Pinpoint the cell where the given text exists, returning its (X, Y) midpoint coordinate. 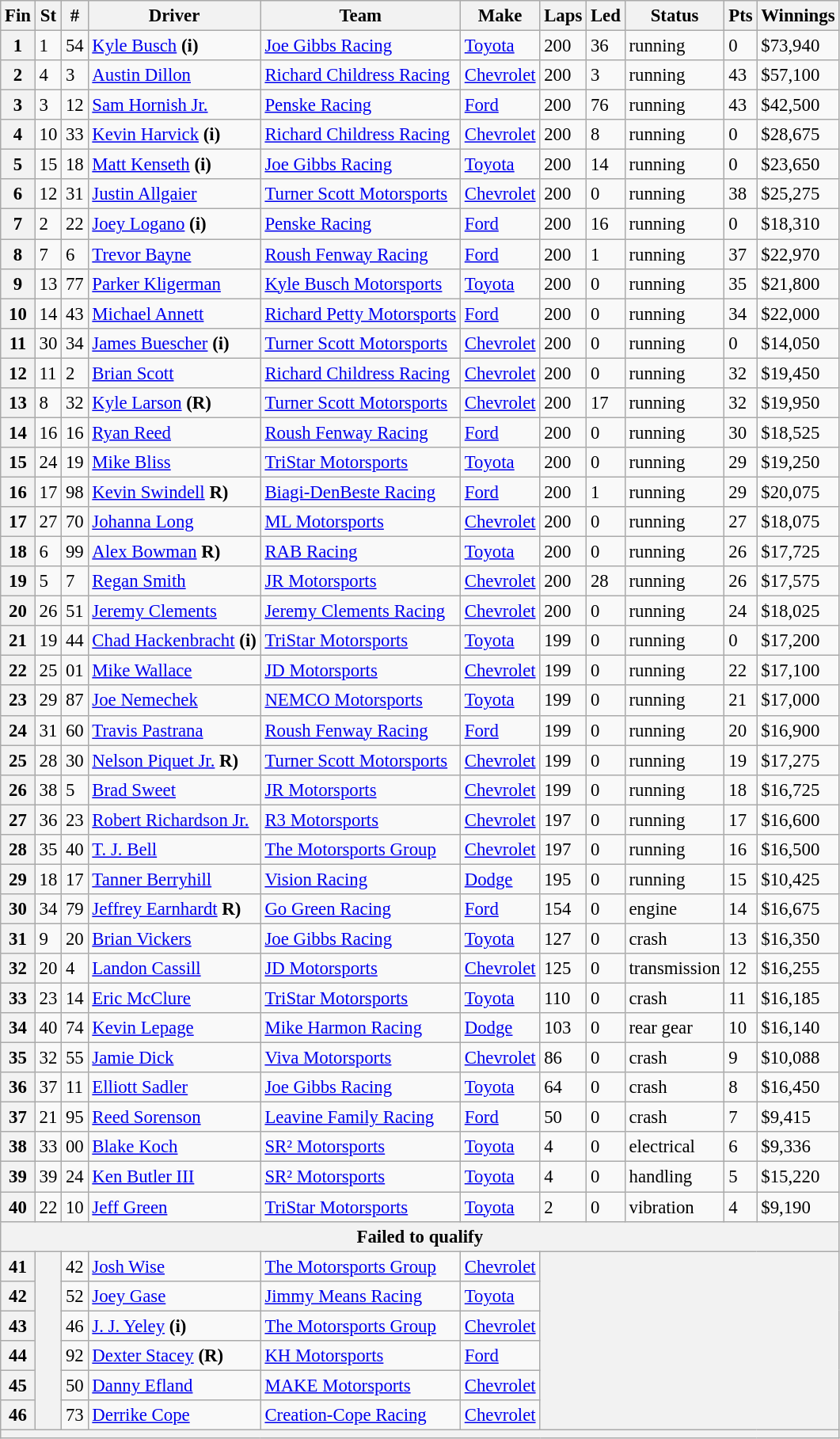
$16,675 (798, 909)
Jamie Dick (174, 1058)
$9,336 (798, 1148)
NEMCO Motorsports (360, 701)
Parker Kligerman (174, 284)
T. J. Bell (174, 850)
Brian Vickers (174, 938)
Austin Dillon (174, 75)
transmission (675, 969)
00 (74, 1148)
Mike Harmon Racing (360, 1028)
Dexter Stacey (R) (174, 1356)
$17,575 (798, 581)
Jeffrey Earnhardt R) (174, 909)
$10,088 (798, 1058)
$16,450 (798, 1087)
127 (564, 938)
$17,000 (798, 701)
KH Motorsports (360, 1356)
$16,500 (798, 850)
60 (74, 730)
$16,350 (798, 938)
Danny Efland (174, 1385)
Richard Petty Motorsports (360, 314)
R3 Motorsports (360, 820)
Reed Sorenson (174, 1117)
Ken Butler III (174, 1177)
$28,675 (798, 135)
$14,050 (798, 343)
Biagi-DenBeste Racing (360, 492)
$22,970 (798, 254)
rear gear (675, 1028)
154 (564, 909)
51 (74, 611)
01 (74, 671)
$57,100 (798, 75)
J. J. Yeley (i) (174, 1326)
54 (74, 46)
Elliott Sadler (174, 1087)
Jeff Green (174, 1207)
52 (74, 1296)
$20,075 (798, 492)
Go Green Racing (360, 909)
Blake Koch (174, 1148)
77 (74, 284)
$17,200 (798, 641)
$16,255 (798, 969)
76 (606, 105)
Tanner Berryhill (174, 879)
Mike Wallace (174, 671)
Kyle Busch Motorsports (360, 284)
92 (74, 1356)
$19,450 (798, 373)
Derrike Cope (174, 1415)
$73,940 (798, 46)
87 (74, 701)
Laps (564, 16)
95 (74, 1117)
Eric McClure (174, 999)
Mike Bliss (174, 463)
125 (564, 969)
70 (74, 522)
Joe Nemechek (174, 701)
Led (606, 16)
Winnings (798, 16)
195 (564, 879)
64 (564, 1087)
Fin (18, 16)
Kevin Harvick (i) (174, 135)
Josh Wise (174, 1266)
$18,525 (798, 432)
Kyle Busch (i) (174, 46)
St (48, 16)
Kevin Lepage (174, 1028)
Ryan Reed (174, 432)
Vision Racing (360, 879)
41 (18, 1266)
$23,650 (798, 165)
Kyle Larson (R) (174, 403)
99 (74, 552)
$18,310 (798, 224)
Driver (174, 16)
73 (74, 1415)
Matt Kenseth (i) (174, 165)
$15,220 (798, 1177)
$16,185 (798, 999)
engine (675, 909)
$19,950 (798, 403)
Regan Smith (174, 581)
103 (564, 1028)
$17,100 (798, 671)
$9,415 (798, 1117)
86 (564, 1058)
Justin Allgaier (174, 194)
RAB Racing (360, 552)
Nelson Piquet Jr. R) (174, 760)
74 (74, 1028)
Pts (741, 16)
Chad Hackenbracht (i) (174, 641)
110 (564, 999)
Joey Gase (174, 1296)
Viva Motorsports (360, 1058)
Sam Hornish Jr. (174, 105)
79 (74, 909)
$16,140 (798, 1028)
Brian Scott (174, 373)
electrical (675, 1148)
$21,800 (798, 284)
Robert Richardson Jr. (174, 820)
Leavine Family Racing (360, 1117)
Jeremy Clements Racing (360, 611)
$42,500 (798, 105)
$18,025 (798, 611)
$17,725 (798, 552)
Jeremy Clements (174, 611)
45 (18, 1385)
Brad Sweet (174, 790)
James Buescher (i) (174, 343)
$10,425 (798, 879)
MAKE Motorsports (360, 1385)
Travis Pastrana (174, 730)
Michael Annett (174, 314)
$17,275 (798, 760)
98 (74, 492)
Jimmy Means Racing (360, 1296)
$16,600 (798, 820)
handling (675, 1177)
$25,275 (798, 194)
Joey Logano (i) (174, 224)
$22,000 (798, 314)
Kevin Swindell R) (174, 492)
ML Motorsports (360, 522)
Landon Cassill (174, 969)
Creation-Cope Racing (360, 1415)
$9,190 (798, 1207)
Make (500, 16)
$18,075 (798, 522)
$16,725 (798, 790)
Trevor Bayne (174, 254)
Johanna Long (174, 522)
Failed to qualify (420, 1236)
Status (675, 16)
# (74, 16)
vibration (675, 1207)
Alex Bowman R) (174, 552)
55 (74, 1058)
$16,900 (798, 730)
Team (360, 16)
$19,250 (798, 463)
